Output the (X, Y) coordinate of the center of the cell containing the given text.  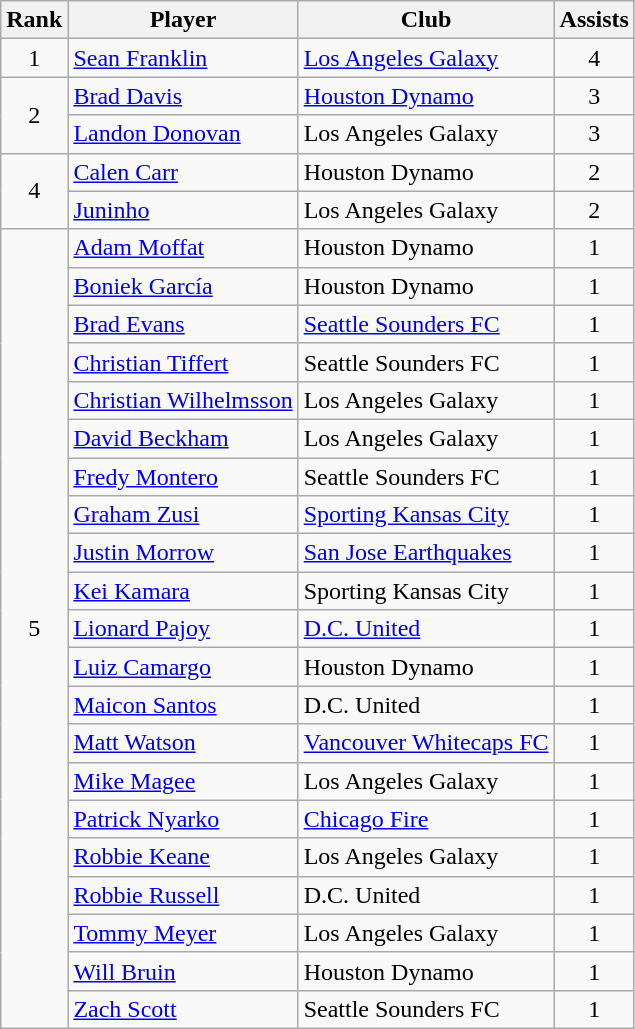
Zach Scott (183, 1009)
Vancouver Whitecaps FC (426, 743)
Graham Zusi (183, 515)
Player (183, 20)
Adam Moffat (183, 248)
David Beckham (183, 438)
Mike Magee (183, 781)
Fredy Montero (183, 477)
Brad Davis (183, 96)
Rank (34, 20)
Patrick Nyarko (183, 819)
Assists (594, 20)
Chicago Fire (426, 819)
Christian Wilhelmsson (183, 400)
Club (426, 20)
Boniek García (183, 286)
Matt Watson (183, 743)
5 (34, 628)
Tommy Meyer (183, 933)
Luiz Camargo (183, 667)
Maicon Santos (183, 705)
Landon Donovan (183, 134)
Robbie Keane (183, 857)
Lionard Pajoy (183, 629)
Christian Tiffert (183, 362)
San Jose Earthquakes (426, 553)
Calen Carr (183, 172)
Will Bruin (183, 971)
Kei Kamara (183, 591)
Brad Evans (183, 324)
Sean Franklin (183, 58)
Justin Morrow (183, 553)
Juninho (183, 210)
Robbie Russell (183, 895)
